Return the (x, y) coordinate for the center point of the cell that contains the specified text.  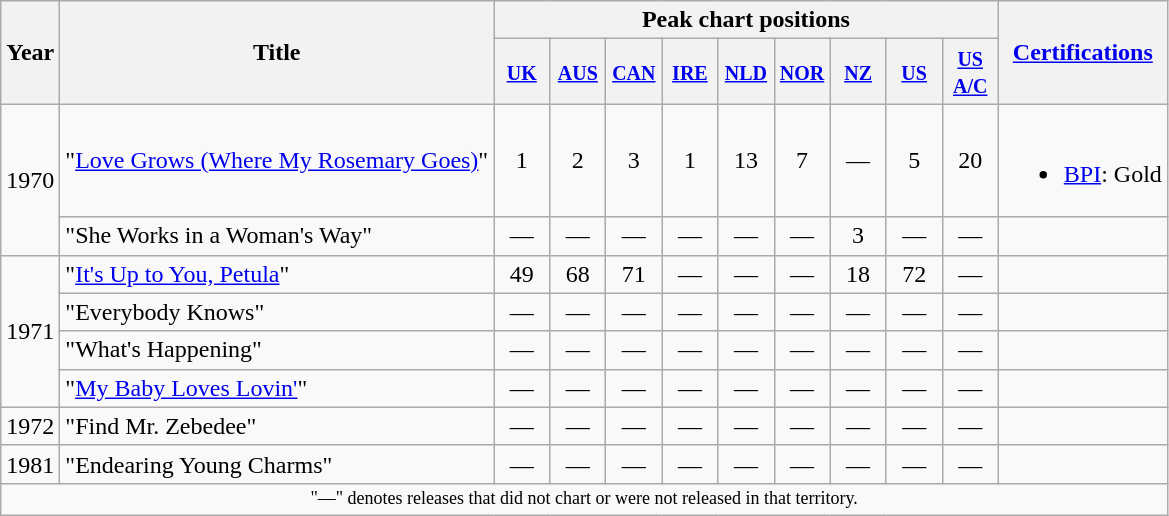
UK (522, 72)
18 (858, 274)
49 (522, 274)
IRE (690, 72)
AUS (578, 72)
US A/C (970, 72)
"—" denotes releases that did not chart or were not released in that territory. (584, 498)
US (914, 72)
Title (277, 52)
"Find Mr. Zebedee" (277, 426)
NOR (802, 72)
Year (30, 52)
NZ (858, 72)
Peak chart positions (746, 20)
"She Works in a Woman's Way" (277, 236)
"What's Happening" (277, 350)
1972 (30, 426)
"My Baby Loves Lovin'" (277, 388)
"Love Grows (Where My Rosemary Goes)" (277, 160)
72 (914, 274)
NLD (746, 72)
1970 (30, 180)
Certifications (1082, 52)
5 (914, 160)
BPI: Gold (1082, 160)
"Endearing Young Charms" (277, 464)
1971 (30, 331)
20 (970, 160)
"Everybody Knows" (277, 312)
7 (802, 160)
"It's Up to You, Petula" (277, 274)
1981 (30, 464)
13 (746, 160)
CAN (634, 72)
71 (634, 274)
2 (578, 160)
68 (578, 274)
